Determine the [x, y] coordinate at the center of the cell enclosing the given text.  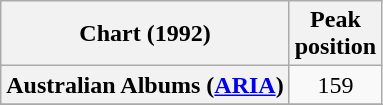
Chart (1992) [145, 34]
159 [335, 85]
Peakposition [335, 34]
Australian Albums (ARIA) [145, 85]
